Provide the (X, Y) coordinate of the cell's center where the given text is located.  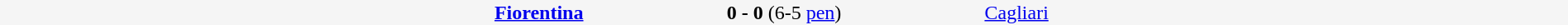
Cagliari (1275, 12)
Fiorentina (293, 12)
0 - 0 (6-5 pen) (784, 12)
